Pinpoint the cell where the given text exists, returning its [x, y] midpoint coordinate. 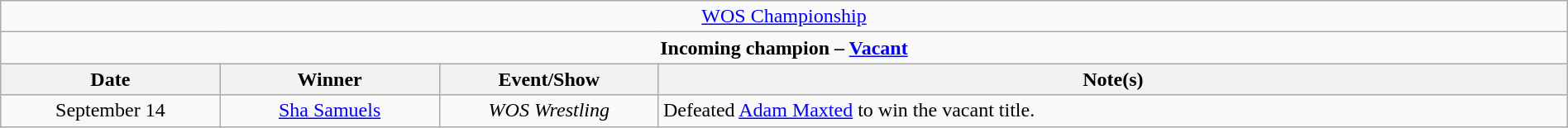
September 14 [111, 111]
Note(s) [1113, 79]
Defeated Adam Maxted to win the vacant title. [1113, 111]
Winner [329, 79]
WOS Championship [784, 17]
Sha Samuels [329, 111]
WOS Wrestling [549, 111]
Incoming champion – Vacant [784, 48]
Date [111, 79]
Event/Show [549, 79]
